Return the (X, Y) coordinate for the center point of the cell that contains the specified text.  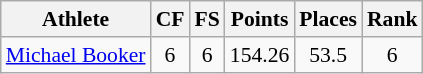
CF (170, 19)
Points (260, 19)
FS (206, 19)
Rank (392, 19)
Michael Booker (76, 55)
53.5 (328, 55)
154.26 (260, 55)
Athlete (76, 19)
Places (328, 19)
